Output the [X, Y] coordinate of the center of the cell containing the given text.  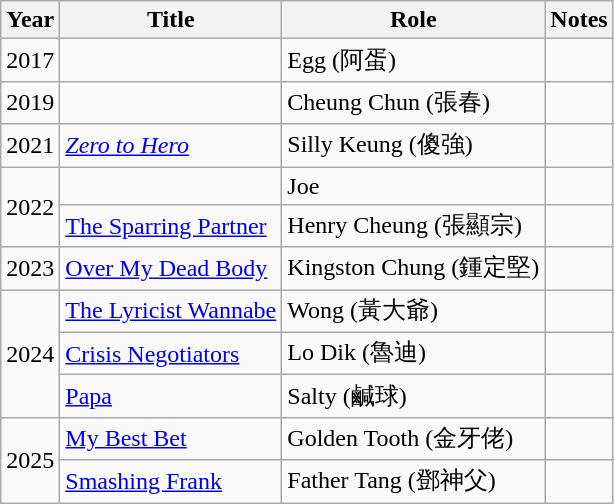
Over My Dead Body [171, 268]
My Best Bet [171, 438]
Notes [579, 20]
2023 [30, 268]
Silly Keung (傻強) [414, 146]
Papa [171, 396]
2022 [30, 206]
2017 [30, 60]
Wong (黃大爺) [414, 312]
Crisis Negotiators [171, 354]
2021 [30, 146]
Lo Dik (魯迪) [414, 354]
2025 [30, 460]
Kingston Chung (鍾定堅) [414, 268]
Joe [414, 185]
Henry Cheung (張顯宗) [414, 226]
2019 [30, 102]
Father Tang (鄧神父) [414, 482]
2024 [30, 354]
The Sparring Partner [171, 226]
Cheung Chun (張春) [414, 102]
Golden Tooth (金牙佬) [414, 438]
Title [171, 20]
Egg (阿蛋) [414, 60]
Role [414, 20]
Salty (鹹球) [414, 396]
Smashing Frank [171, 482]
Zero to Hero [171, 146]
Year [30, 20]
The Lyricist Wannabe [171, 312]
